From the cell containing the given text, extract its center point as [X, Y] coordinate. 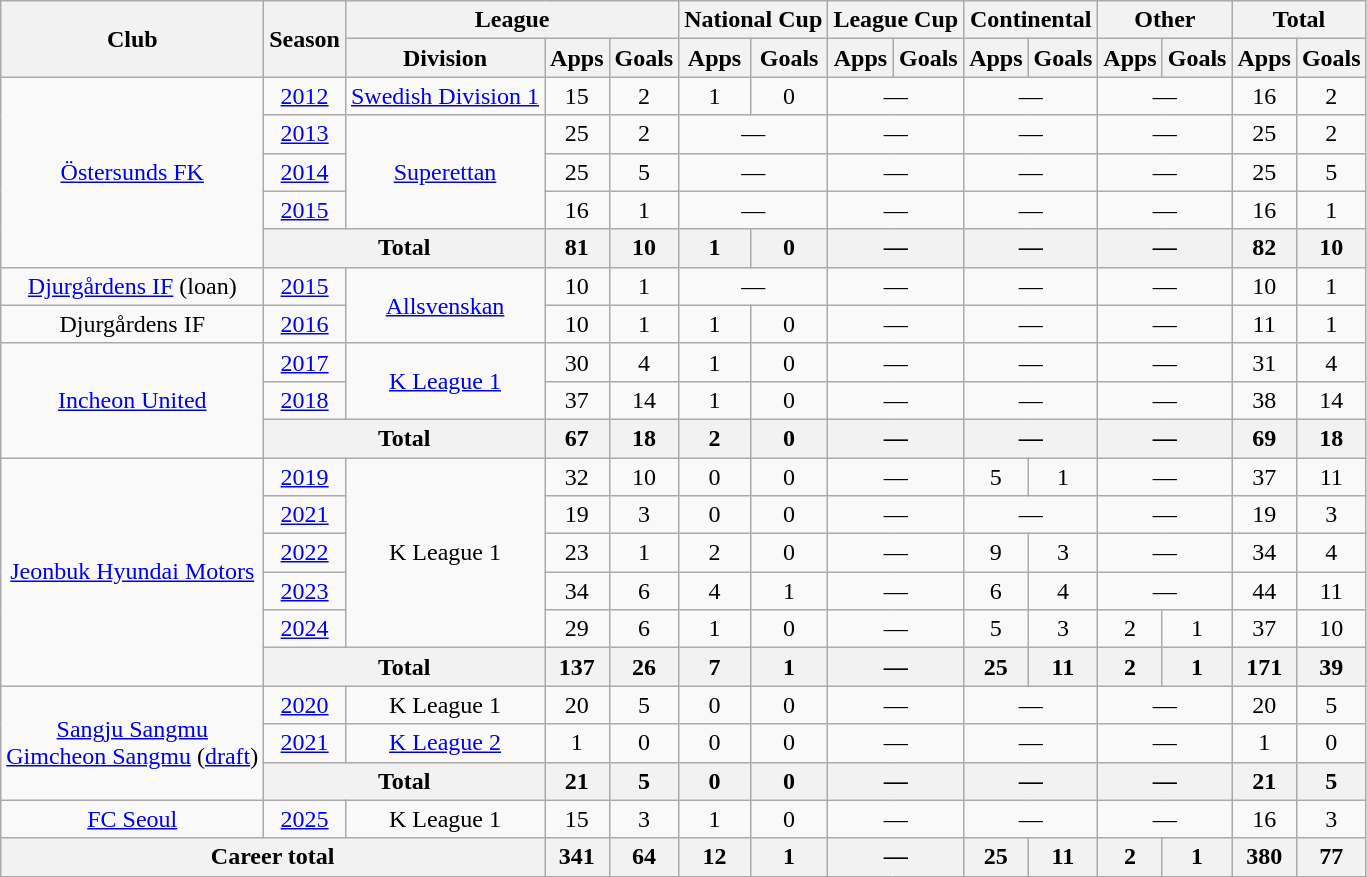
29 [577, 629]
82 [1264, 248]
Club [132, 39]
2016 [305, 324]
44 [1264, 591]
Allsvenskan [444, 305]
Djurgårdens IF (loan) [132, 286]
69 [1264, 438]
FC Seoul [132, 819]
Superettan [444, 172]
171 [1264, 667]
Continental [1031, 20]
2013 [305, 134]
Sangju Sangmu Gimcheon Sangmu (draft) [132, 743]
Jeonbuk Hyundai Motors [132, 572]
Djurgårdens IF [132, 324]
2012 [305, 96]
341 [577, 857]
137 [577, 667]
2014 [305, 172]
26 [644, 667]
2017 [305, 362]
Career total [273, 857]
League Cup [896, 20]
38 [1264, 400]
2025 [305, 819]
7 [715, 667]
12 [715, 857]
Other [1165, 20]
2022 [305, 553]
32 [577, 477]
2024 [305, 629]
League [512, 20]
39 [1331, 667]
Swedish Division 1 [444, 96]
30 [577, 362]
31 [1264, 362]
Division [444, 58]
9 [996, 553]
2019 [305, 477]
Season [305, 39]
23 [577, 553]
67 [577, 438]
2023 [305, 591]
K League 2 [444, 743]
2018 [305, 400]
2020 [305, 705]
Incheon United [132, 400]
81 [577, 248]
77 [1331, 857]
Östersunds FK [132, 172]
380 [1264, 857]
National Cup [754, 20]
64 [644, 857]
